From the cell containing the given text, extract its center point as [x, y] coordinate. 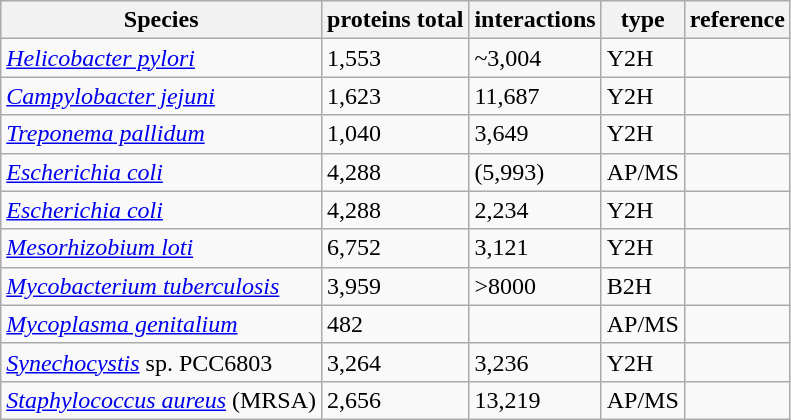
~3,004 [535, 58]
3,959 [396, 286]
2,234 [535, 210]
482 [396, 324]
3,264 [396, 362]
3,121 [535, 248]
1,040 [396, 134]
Mycobacterium tuberculosis [162, 286]
reference [737, 20]
Campylobacter jejuni [162, 96]
13,219 [535, 400]
11,687 [535, 96]
1,623 [396, 96]
Synechocystis sp. PCC6803 [162, 362]
Staphylococcus aureus (MRSA) [162, 400]
interactions [535, 20]
Mesorhizobium loti [162, 248]
6,752 [396, 248]
1,553 [396, 58]
3,236 [535, 362]
Species [162, 20]
>8000 [535, 286]
type [642, 20]
3,649 [535, 134]
B2H [642, 286]
Helicobacter pylori [162, 58]
2,656 [396, 400]
proteins total [396, 20]
(5,993) [535, 172]
Treponema pallidum [162, 134]
Mycoplasma genitalium [162, 324]
